For the text-containing cell, return its midpoint in (X, Y) coordinate format. 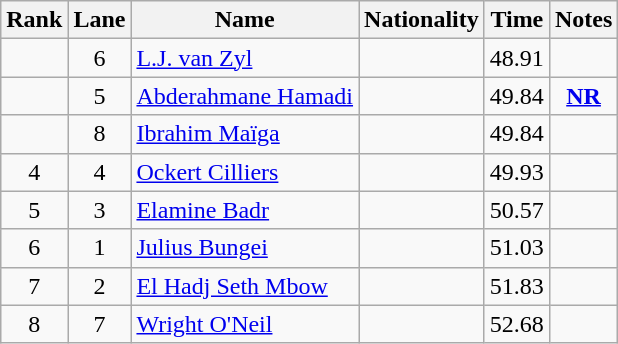
Rank (34, 20)
Julius Bungei (245, 248)
Lane (100, 20)
Ibrahim Maïga (245, 134)
51.83 (516, 286)
Notes (583, 20)
Nationality (422, 20)
1 (100, 248)
Wright O'Neil (245, 324)
Elamine Badr (245, 210)
48.91 (516, 58)
L.J. van Zyl (245, 58)
Time (516, 20)
Name (245, 20)
2 (100, 286)
El Hadj Seth Mbow (245, 286)
51.03 (516, 248)
3 (100, 210)
Abderahmane Hamadi (245, 96)
52.68 (516, 324)
Ockert Cilliers (245, 172)
49.93 (516, 172)
NR (583, 96)
50.57 (516, 210)
